Extract the [X, Y] coordinate from the center of the cell holding the provided text.  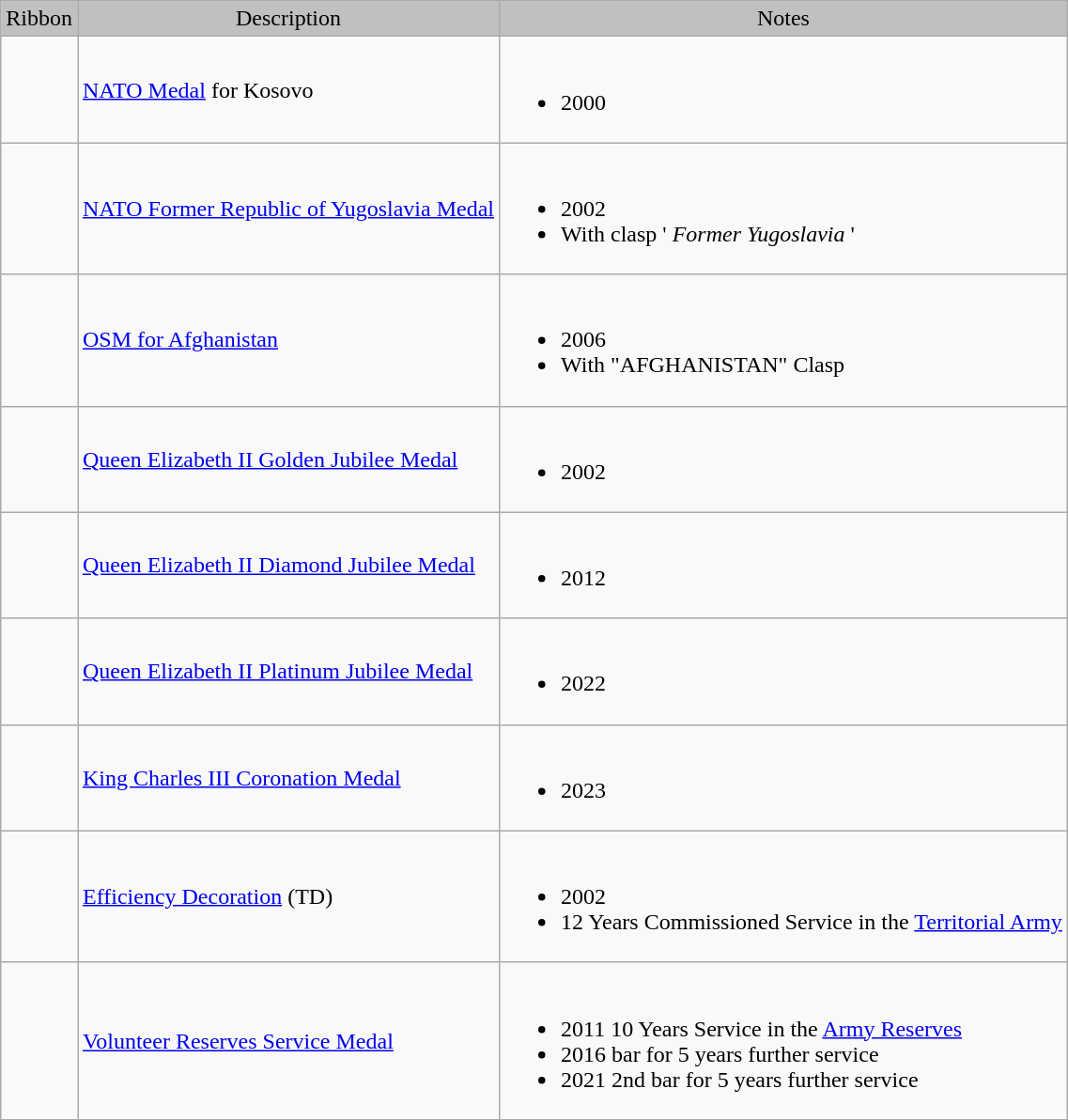
OSM for Afghanistan [287, 340]
2011 10 Years Service in the Army Reserves2016 bar for 5 years further service2021 2nd bar for 5 years further service [783, 1041]
Description [287, 19]
NATO Medal for Kosovo [287, 90]
2002With clasp ' Former Yugoslavia ' [783, 209]
Queen Elizabeth II Platinum Jubilee Medal [287, 671]
Volunteer Reserves Service Medal [287, 1041]
2023 [783, 778]
2002 [783, 459]
Efficiency Decoration (TD) [287, 896]
NATO Former Republic of Yugoslavia Medal [287, 209]
2006With "AFGHANISTAN" Clasp [783, 340]
Queen Elizabeth II Diamond Jubilee Medal [287, 566]
200212 Years Commissioned Service in the Territorial Army [783, 896]
2022 [783, 671]
2012 [783, 566]
King Charles III Coronation Medal [287, 778]
Queen Elizabeth II Golden Jubilee Medal [287, 459]
Ribbon [39, 19]
Notes [783, 19]
2000 [783, 90]
